Provide the [X, Y] coordinate of the cell's center where the given text is located.  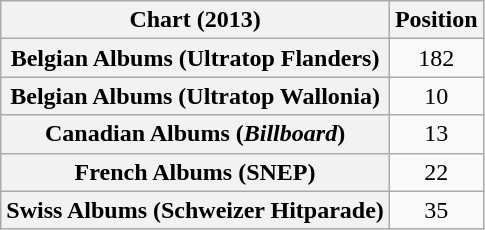
35 [436, 210]
Belgian Albums (Ultratop Flanders) [196, 58]
Swiss Albums (Schweizer Hitparade) [196, 210]
Chart (2013) [196, 20]
182 [436, 58]
French Albums (SNEP) [196, 172]
Position [436, 20]
22 [436, 172]
13 [436, 134]
Belgian Albums (Ultratop Wallonia) [196, 96]
Canadian Albums (Billboard) [196, 134]
10 [436, 96]
